Capture the cell that displays the provided text and extract its (x, y) central coordinate. 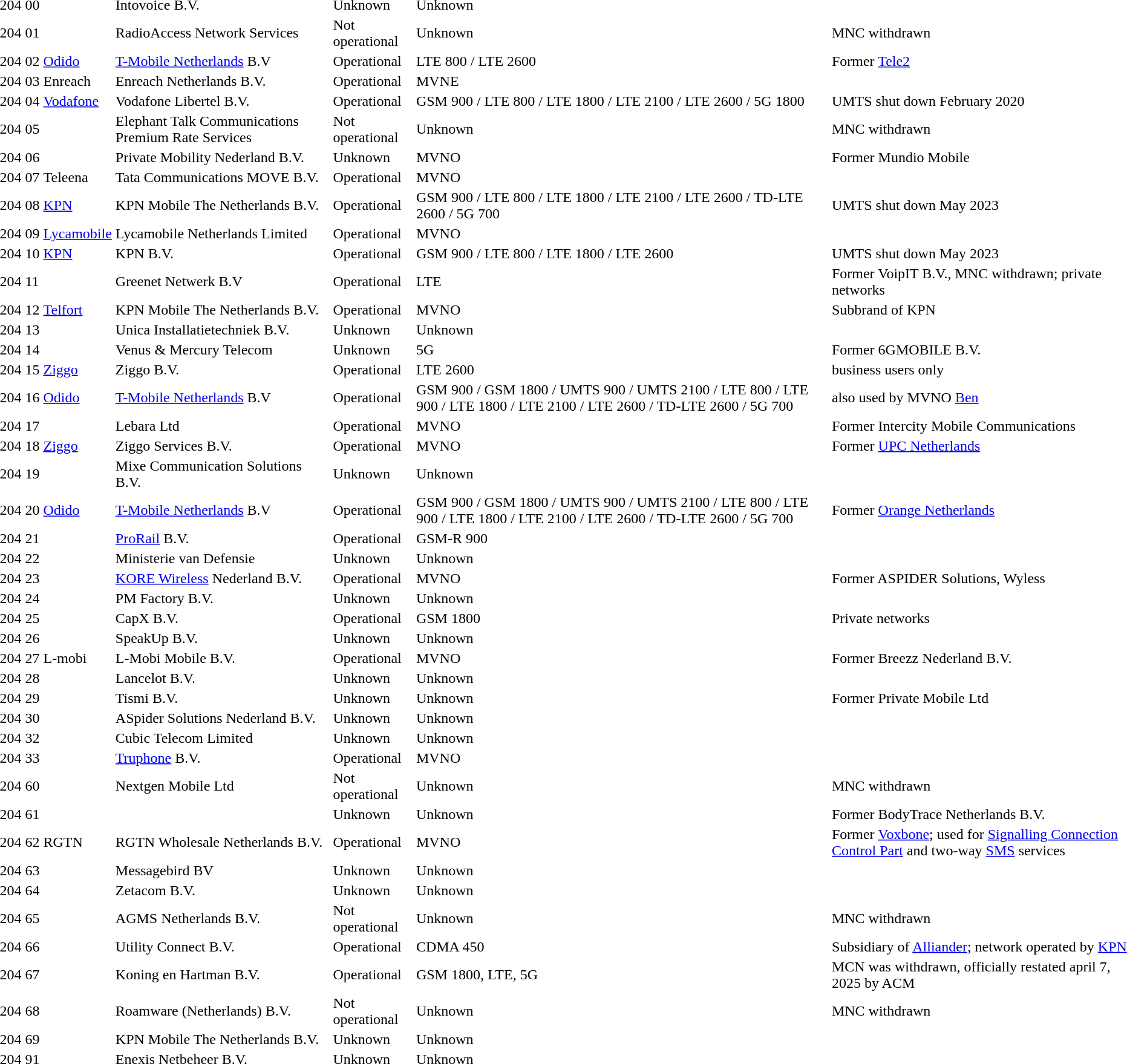
20 (33, 511)
24 (33, 598)
15 (33, 370)
02 (33, 61)
KPN B.V. (223, 253)
14 (33, 350)
CDMA 450 (622, 947)
5G (622, 350)
Unica Installatietechniek B.V. (223, 330)
08 (33, 206)
KORE Wireless Nederland B.V. (223, 578)
63 (33, 870)
MVNE (622, 81)
LTE 2600 (622, 370)
Koning en Hartman B.V. (223, 975)
Private Mobility Nederland B.V. (223, 157)
Greenet Netwerk B.V (223, 282)
69 (33, 1039)
Lycamobile (77, 233)
RGTN (77, 842)
Teleena (77, 177)
04 (33, 101)
27 (33, 658)
Lebara Ltd (223, 426)
Vodafone (77, 101)
17 (33, 426)
Truphone B.V. (223, 758)
62 (33, 842)
L-Mobi Mobile B.V. (223, 658)
RGTN Wholesale Netherlands B.V. (223, 842)
21 (33, 538)
23 (33, 578)
Venus & Mercury Telecom (223, 350)
05 (33, 129)
PM Factory B.V. (223, 598)
64 (33, 890)
Tata Communications MOVE B.V. (223, 177)
Zetacom B.V. (223, 890)
SpeakUp B.V. (223, 638)
12 (33, 310)
Tismi B.V. (223, 698)
32 (33, 738)
60 (33, 786)
Lancelot B.V. (223, 678)
Enreach (77, 81)
29 (33, 698)
CapX B.V. (223, 618)
65 (33, 918)
Ziggo Services B.V. (223, 446)
AGMS Netherlands B.V. (223, 918)
GSM 1800 (622, 618)
ProRail B.V. (223, 538)
ASpider Solutions Nederland B.V. (223, 718)
06 (33, 157)
GSM-R 900 (622, 538)
33 (33, 758)
18 (33, 446)
Mixe Communication Solutions B.V. (223, 474)
13 (33, 330)
GSM 900 / LTE 800 / LTE 1800 / LTE 2100 / LTE 2600 / TD-LTE 2600 / 5G 700 (622, 206)
10 (33, 253)
01 (33, 33)
LTE 800 / LTE 2600 (622, 61)
Lycamobile Netherlands Limited (223, 233)
Utility Connect B.V. (223, 947)
25 (33, 618)
68 (33, 1011)
GSM 900 / LTE 800 / LTE 1800 / LTE 2600 (622, 253)
RadioAccess Network Services (223, 33)
Ziggo B.V. (223, 370)
66 (33, 947)
07 (33, 177)
Telfort (77, 310)
Roamware (Netherlands) B.V. (223, 1011)
Vodafone Libertel B.V. (223, 101)
L-mobi (77, 658)
61 (33, 814)
30 (33, 718)
Enreach Netherlands B.V. (223, 81)
Ministerie van Defensie (223, 558)
Messagebird BV (223, 870)
LTE (622, 282)
03 (33, 81)
22 (33, 558)
Nextgen Mobile Ltd (223, 786)
GSM 1800, LTE, 5G (622, 975)
Cubic Telecom Limited (223, 738)
28 (33, 678)
GSM 900 / LTE 800 / LTE 1800 / LTE 2100 / LTE 2600 / 5G 1800 (622, 101)
11 (33, 282)
09 (33, 233)
Elephant Talk Communications Premium Rate Services (223, 129)
16 (33, 398)
67 (33, 975)
19 (33, 474)
26 (33, 638)
